Search for the cell housing the specified text and yield its (X, Y) center coordinate. 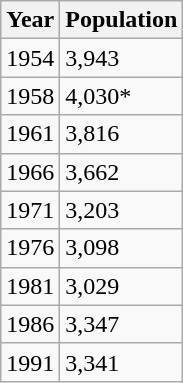
1958 (30, 96)
3,347 (122, 324)
1961 (30, 134)
4,030* (122, 96)
3,662 (122, 172)
1966 (30, 172)
1971 (30, 210)
1986 (30, 324)
3,029 (122, 286)
1976 (30, 248)
3,816 (122, 134)
1954 (30, 58)
3,203 (122, 210)
Year (30, 20)
3,098 (122, 248)
3,943 (122, 58)
Population (122, 20)
1991 (30, 362)
3,341 (122, 362)
1981 (30, 286)
